Provide the [x, y] coordinate of the cell's center where the given text is located.  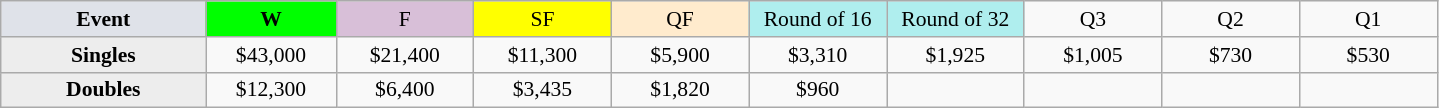
$3,435 [543, 90]
$11,300 [543, 55]
$12,300 [271, 90]
W [271, 19]
$1,925 [955, 55]
Singles [104, 55]
Round of 16 [818, 19]
Q2 [1231, 19]
$730 [1231, 55]
$1,005 [1093, 55]
Q3 [1093, 19]
$1,820 [680, 90]
$3,310 [818, 55]
$43,000 [271, 55]
$530 [1368, 55]
$5,900 [680, 55]
Round of 32 [955, 19]
Event [104, 19]
F [405, 19]
Doubles [104, 90]
QF [680, 19]
$960 [818, 90]
SF [543, 19]
$21,400 [405, 55]
$6,400 [405, 90]
Q1 [1368, 19]
